Identify which cell holds the provided text, then report its [X, Y] central coordinate. 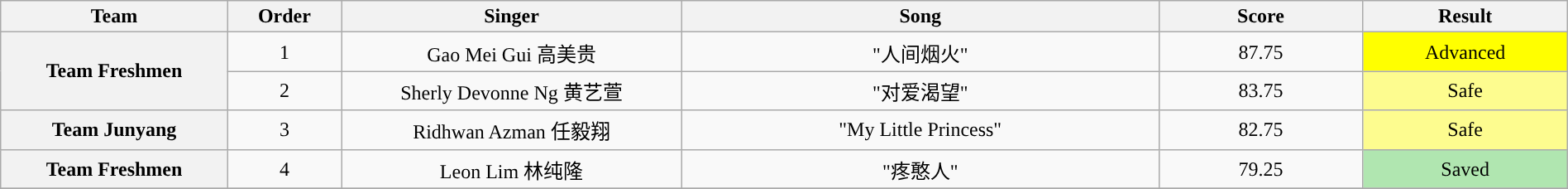
79.25 [1260, 169]
82.75 [1260, 129]
"My Little Princess" [920, 129]
Singer [512, 17]
"对爱渴望" [920, 91]
3 [284, 129]
Sherly Devonne Ng 黄艺萱 [512, 91]
87.75 [1260, 51]
Gao Mei Gui 高美贵 [512, 51]
"疼憨人" [920, 169]
2 [284, 91]
Score [1260, 17]
Saved [1465, 169]
83.75 [1260, 91]
Team Junyang [114, 129]
Advanced [1465, 51]
Leon Lim 林纯隆 [512, 169]
Team [114, 17]
Result [1465, 17]
Order [284, 17]
"人间烟火" [920, 51]
4 [284, 169]
1 [284, 51]
Song [920, 17]
Ridhwan Azman 任毅翔 [512, 129]
